Return (x, y) of the center of cell containing provided text 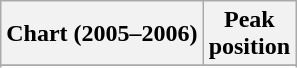
Chart (2005–2006) (102, 34)
Peakposition (249, 34)
